From the cell containing the given text, extract its center point as (X, Y) coordinate. 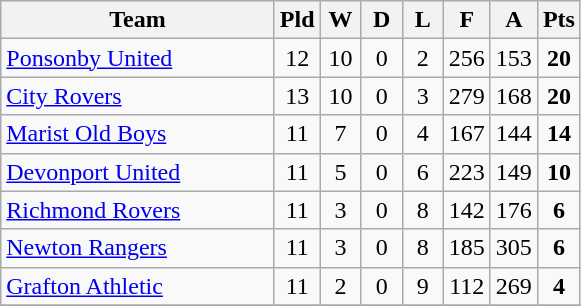
167 (466, 134)
142 (466, 210)
Devonport United (138, 172)
144 (514, 134)
W (340, 20)
168 (514, 96)
112 (466, 286)
176 (514, 210)
City Rovers (138, 96)
279 (466, 96)
256 (466, 58)
9 (422, 286)
185 (466, 248)
14 (558, 134)
269 (514, 286)
A (514, 20)
153 (514, 58)
D (382, 20)
5 (340, 172)
Grafton Athletic (138, 286)
12 (297, 58)
149 (514, 172)
Pld (297, 20)
305 (514, 248)
Team (138, 20)
Marist Old Boys (138, 134)
L (422, 20)
F (466, 20)
7 (340, 134)
13 (297, 96)
Pts (558, 20)
223 (466, 172)
Ponsonby United (138, 58)
Newton Rangers (138, 248)
Richmond Rovers (138, 210)
